Output the [x, y] coordinate of the center of the cell containing the given text.  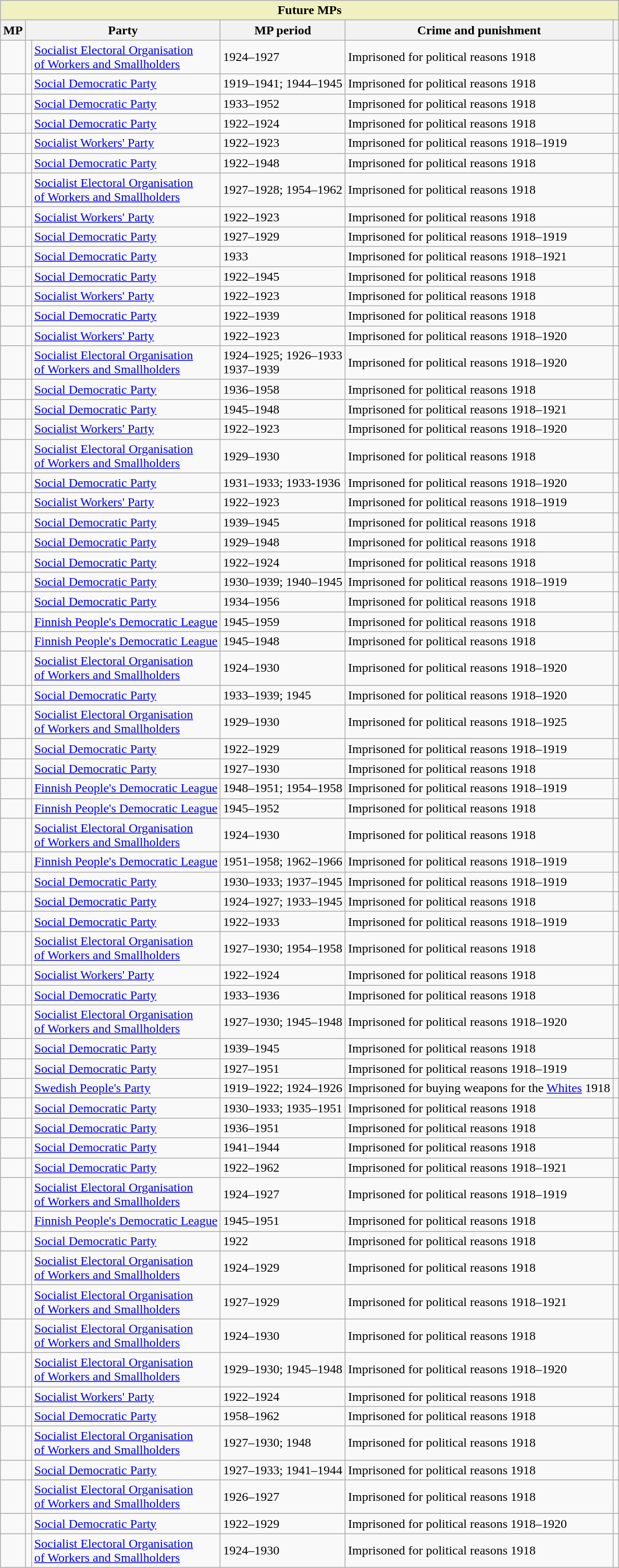
1924–1927; 1933–1945 [283, 901]
MP [13, 30]
Future MPs [309, 10]
Crime and punishment [479, 30]
1922–1945 [283, 277]
1922–1962 [283, 1168]
1930–1933; 1937–1945 [283, 882]
Imprisoned for buying weapons for the Whites 1918 [479, 1088]
1933 [283, 256]
1922–1948 [283, 163]
1927–1930; 1954–1958 [283, 948]
Swedish People's Party [126, 1088]
1927–1930; 1945–1948 [283, 1022]
1929–1930; 1945–1948 [283, 1370]
1958–1962 [283, 1416]
1933–1939; 1945 [283, 695]
1929–1948 [283, 542]
1927–1951 [283, 1069]
1945–1952 [283, 808]
1945–1951 [283, 1221]
1934–1956 [283, 601]
1922 [283, 1241]
1927–1928; 1954–1962 [283, 190]
1926–1927 [283, 1497]
1936–1951 [283, 1128]
1930–1933; 1935–1951 [283, 1108]
1927–1930; 1948 [283, 1444]
1919–1922; 1924–1926 [283, 1088]
1924–1925; 1926–19331937–1939 [283, 362]
1933–1952 [283, 104]
1948–1951; 1954–1958 [283, 788]
1936–1958 [283, 390]
Party [123, 30]
1927–1933; 1941–1944 [283, 1470]
1927–1930 [283, 769]
1945–1959 [283, 621]
MP period [283, 30]
1924–1929 [283, 1268]
1922–1933 [283, 921]
1951–1958; 1962–1966 [283, 862]
1922–1939 [283, 316]
1930–1939; 1940–1945 [283, 582]
Imprisoned for political reasons 1918–1925 [479, 722]
1931–1933; 1933-1936 [283, 483]
1933–1936 [283, 995]
1941–1944 [283, 1148]
1919–1941; 1944–1945 [283, 84]
